Scan for the cell matching the given text and deliver its [X, Y] coordinate at center. 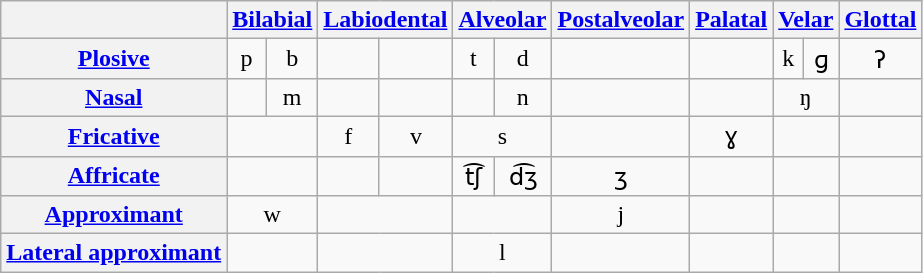
j [621, 215]
v [416, 136]
n [523, 97]
Palatal [732, 20]
Nasal [114, 97]
l [502, 253]
ʒ [621, 176]
t [474, 59]
b [292, 59]
Bilabial [272, 20]
Glottal [880, 20]
d [523, 59]
Alveolar [502, 20]
Plosive [114, 59]
s [502, 136]
t͡ʃ [474, 176]
Approximant [114, 215]
Affricate [114, 176]
w [272, 215]
Postalveolar [621, 20]
m [292, 97]
k [788, 59]
ɣ [732, 136]
ʔ [880, 59]
Labiodental [386, 20]
ŋ [806, 97]
Lateral approximant [114, 253]
Fricative [114, 136]
p [247, 59]
Velar [806, 20]
d͡ʒ [523, 176]
ɡ [822, 59]
f [348, 136]
